Extract the [X, Y] coordinate from the center of the cell holding the provided text.  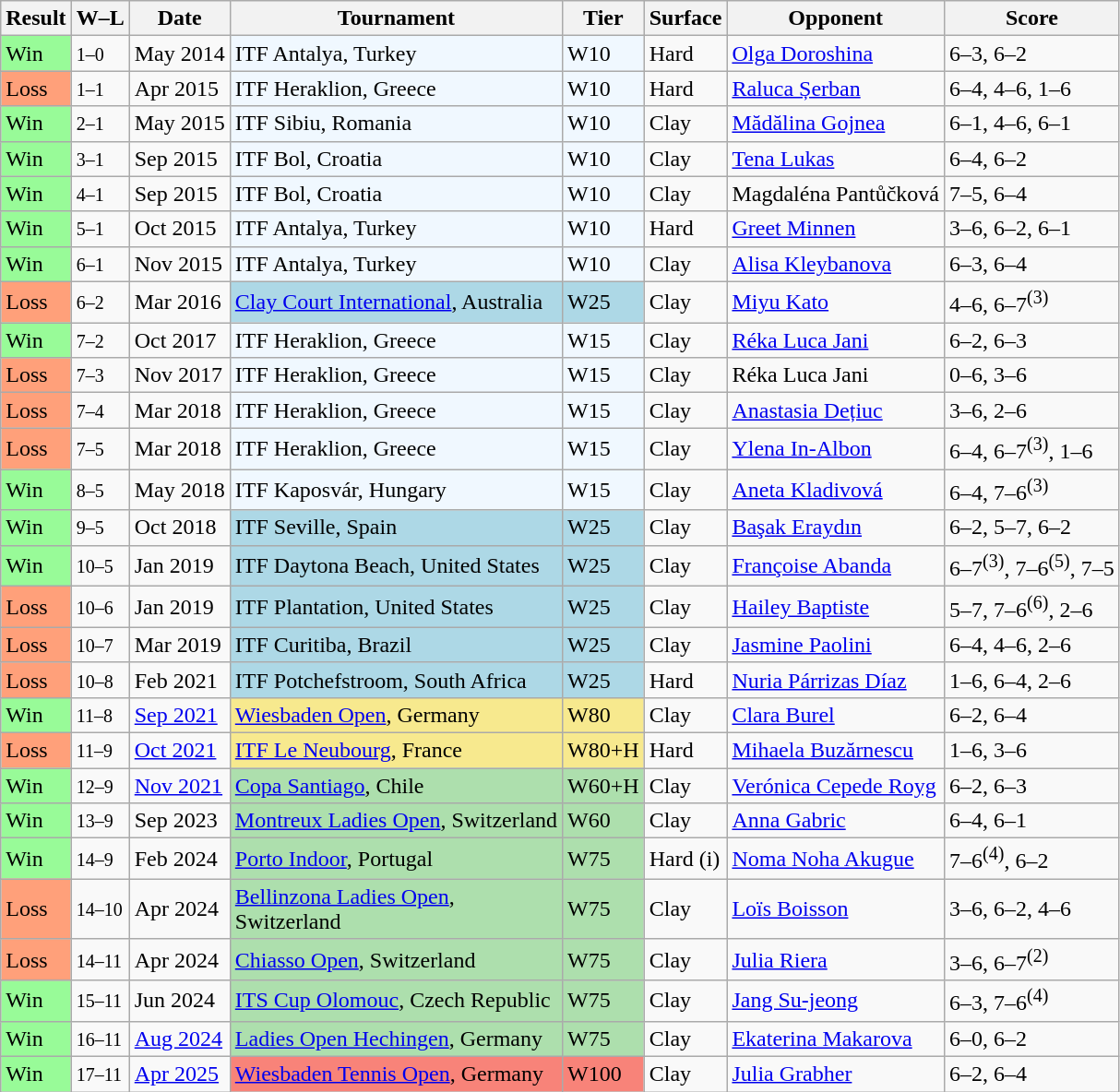
7–3 [100, 375]
ITS Cup Olomouc, Czech Republic [396, 1002]
Ylena In-Albon [836, 448]
6–4, 6–2 [1032, 159]
8–5 [100, 491]
Alisa Kleybanova [836, 264]
Jun 2024 [179, 1002]
Clara Burel [836, 715]
Jasmine Paolini [836, 645]
4–1 [100, 194]
13–9 [100, 821]
14–11 [100, 959]
ITF Sibiu, Romania [396, 124]
Oct 2021 [179, 750]
Bellinzona Ladies Open, Switzerland [396, 909]
2–1 [100, 124]
3–1 [100, 159]
Verónica Cepede Royg [836, 786]
12–9 [100, 786]
ITF Potchefstroom, South Africa [396, 680]
1–6, 6–4, 2–6 [1032, 680]
14–10 [100, 909]
Score [1032, 18]
Wiesbaden Open, Germany [396, 715]
Date [179, 18]
3–6, 6–7(2) [1032, 959]
Ladies Open Hechingen, Germany [396, 1039]
Noma Noha Akugue [836, 860]
W80+H [603, 750]
10–7 [100, 645]
Hailey Baptiste [836, 607]
Copa Santiago, Chile [396, 786]
W–L [100, 18]
ITF Seville, Spain [396, 528]
6–4, 4–6, 1–6 [1032, 89]
Nov 2017 [179, 375]
ITF Kaposvár, Hungary [396, 491]
6–2, 5–7, 6–2 [1032, 528]
Mihaela Buzărnescu [836, 750]
1–0 [100, 53]
Mădălina Gojnea [836, 124]
Chiasso Open, Switzerland [396, 959]
Ekaterina Makarova [836, 1039]
Olga Doroshina [836, 53]
Opponent [836, 18]
10–8 [100, 680]
7–4 [100, 410]
Françoise Abanda [836, 566]
Raluca Șerban [836, 89]
6–7(3), 7–6(5), 7–5 [1032, 566]
Greet Minnen [836, 229]
7–2 [100, 340]
Sep 2021 [179, 715]
Clay Court International, Australia [396, 303]
3–6, 6–2, 4–6 [1032, 909]
Miyu Kato [836, 303]
10–6 [100, 607]
May 2018 [179, 491]
5–7, 7–6(6), 2–6 [1032, 607]
Mar 2019 [179, 645]
6–4, 6–7(3), 1–6 [1032, 448]
14–9 [100, 860]
1–1 [100, 89]
Tena Lukas [836, 159]
ITF Daytona Beach, United States [396, 566]
6–1, 4–6, 6–1 [1032, 124]
Nov 2015 [179, 264]
9–5 [100, 528]
5–1 [100, 229]
Başak Eraydın [836, 528]
3–6, 2–6 [1032, 410]
Julia Riera [836, 959]
Anastasia Dețiuc [836, 410]
7–5, 6–4 [1032, 194]
W100 [603, 1074]
Anna Gabric [836, 821]
May 2014 [179, 53]
11–9 [100, 750]
15–11 [100, 1002]
6–3, 6–2 [1032, 53]
0–6, 3–6 [1032, 375]
Tier [603, 18]
1–6, 3–6 [1032, 750]
Result [36, 18]
Apr 2015 [179, 89]
6–4, 4–6, 2–6 [1032, 645]
3–6, 6–2, 6–1 [1032, 229]
6–2 [100, 303]
Julia Grabher [836, 1074]
6–4, 6–1 [1032, 821]
ITF Le Neubourg, France [396, 750]
Jang Su-jeong [836, 1002]
Feb 2021 [179, 680]
11–8 [100, 715]
Tournament [396, 18]
ITF Curitiba, Brazil [396, 645]
6–0, 6–2 [1032, 1039]
Oct 2018 [179, 528]
W60+H [603, 786]
Oct 2017 [179, 340]
Wiesbaden Tennis Open, Germany [396, 1074]
Apr 2025 [179, 1074]
Nuria Párrizas Díaz [836, 680]
Oct 2015 [179, 229]
Surface [685, 18]
Porto Indoor, Portugal [396, 860]
6–3, 7–6(4) [1032, 1002]
Hard (i) [685, 860]
7–6(4), 6–2 [1032, 860]
4–6, 6–7(3) [1032, 303]
6–4, 7–6(3) [1032, 491]
ITF Plantation, United States [396, 607]
16–11 [100, 1039]
Mar 2016 [179, 303]
7–5 [100, 448]
Montreux Ladies Open, Switzerland [396, 821]
6–1 [100, 264]
17–11 [100, 1074]
W60 [603, 821]
Aug 2024 [179, 1039]
Magdaléna Pantůčková [836, 194]
Loïs Boisson [836, 909]
May 2015 [179, 124]
Aneta Kladivová [836, 491]
W80 [603, 715]
6–3, 6–4 [1032, 264]
Sep 2023 [179, 821]
Nov 2021 [179, 786]
Feb 2024 [179, 860]
10–5 [100, 566]
